Detect which cell encompasses the target text, then output its (x, y) center coordinate. 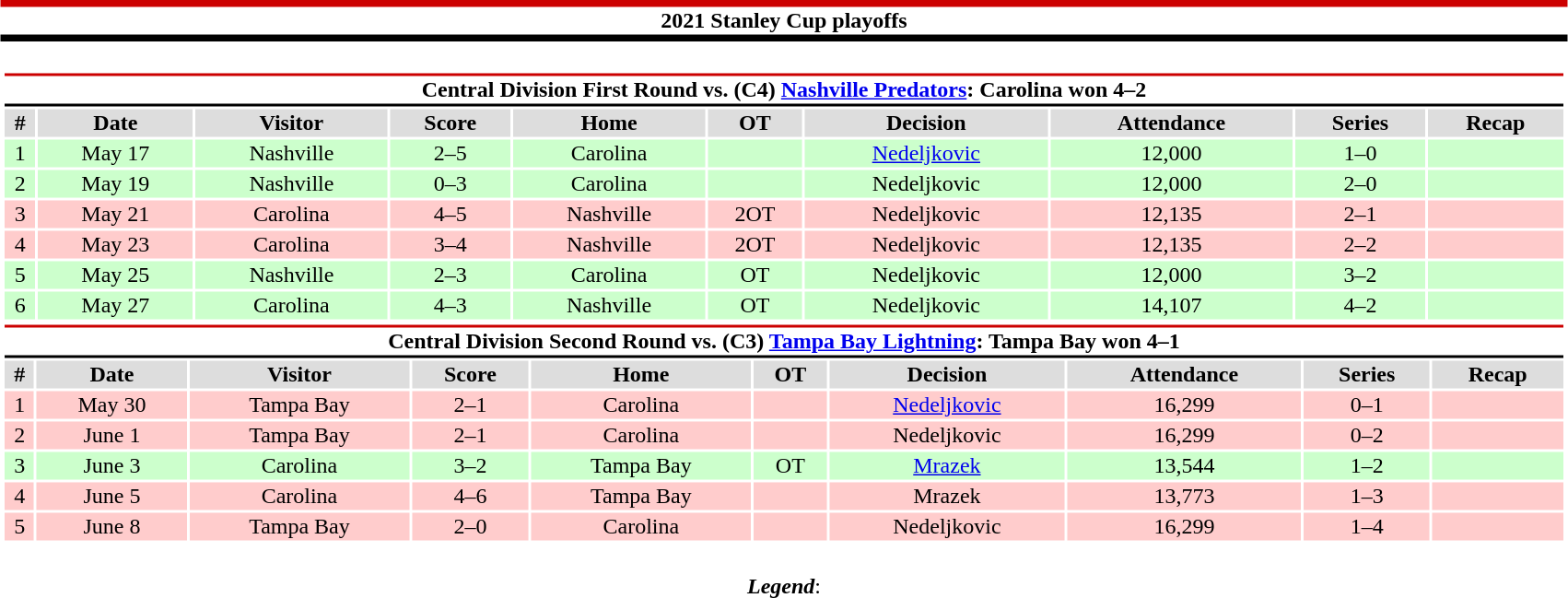
May 30 (112, 405)
June 3 (112, 465)
13,773 (1185, 497)
6 (20, 305)
May 25 (115, 276)
1–3 (1367, 497)
June 8 (112, 526)
May 23 (115, 244)
2–5 (450, 154)
14,107 (1172, 305)
4–5 (450, 215)
May 17 (115, 154)
1–0 (1360, 154)
4–2 (1360, 305)
0–3 (450, 183)
1–2 (1367, 465)
0–2 (1367, 436)
Central Division Second Round vs. (C3) Tampa Bay Lightning: Tampa Bay won 4–1 (783, 341)
2021 Stanley Cup playoffs (784, 20)
June 5 (112, 497)
May 21 (115, 215)
1–4 (1367, 526)
2–2 (1360, 244)
3–4 (450, 244)
13,544 (1185, 465)
June 1 (112, 436)
May 19 (115, 183)
4–6 (470, 497)
May 27 (115, 305)
0–1 (1367, 405)
2–3 (450, 276)
Central Division First Round vs. (C4) Nashville Predators: Carolina won 4–2 (783, 90)
4–3 (450, 305)
